Extract the (X, Y) coordinate from the center of the cell holding the provided text.  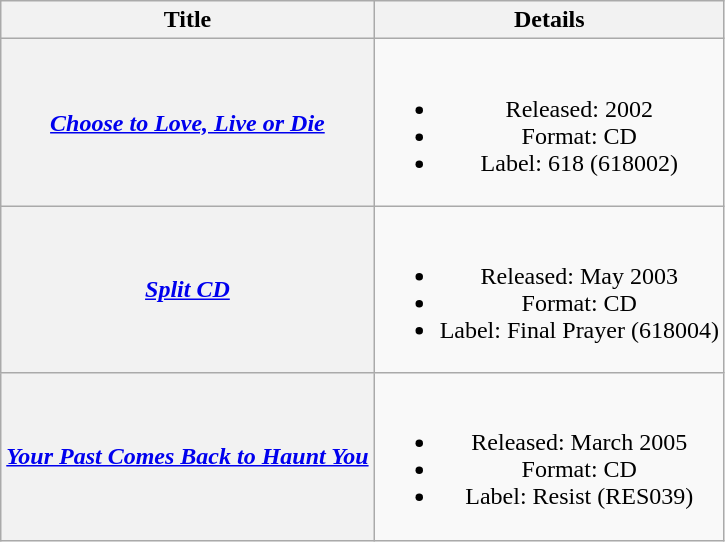
Your Past Comes Back to Haunt You (188, 456)
Released: March 2005Format: CDLabel: Resist (RES039) (549, 456)
Choose to Love, Live or Die (188, 122)
Title (188, 20)
Details (549, 20)
Released: 2002Format: CDLabel: 618 (618002) (549, 122)
Split CD (188, 290)
Released: May 2003Format: CDLabel: Final Prayer (618004) (549, 290)
